For the text-containing cell, return its midpoint in [X, Y] coordinate format. 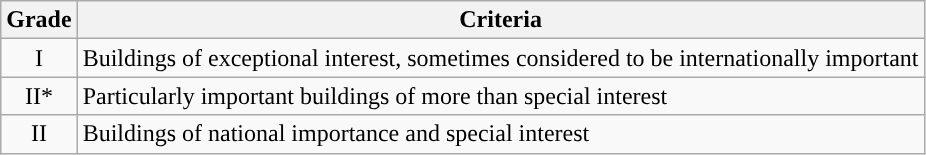
Particularly important buildings of more than special interest [500, 96]
Buildings of exceptional interest, sometimes considered to be internationally important [500, 58]
Buildings of national importance and special interest [500, 134]
I [39, 58]
II* [39, 96]
II [39, 134]
Grade [39, 20]
Criteria [500, 20]
